Extract the [X, Y] coordinate from the center of the cell holding the provided text.  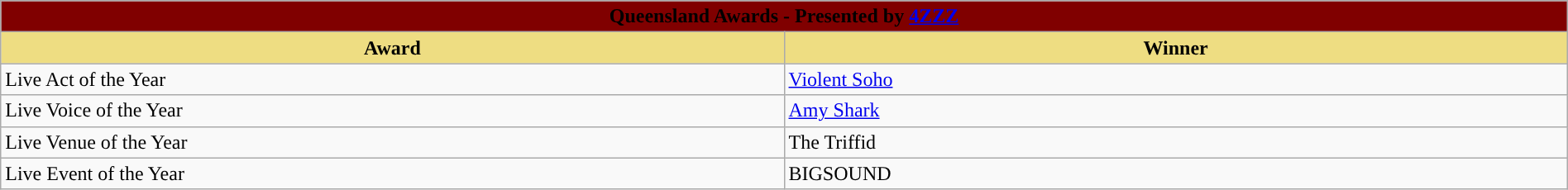
Live Venue of the Year [392, 142]
Live Event of the Year [392, 173]
Amy Shark [1176, 111]
BIGSOUND [1176, 173]
Violent Soho [1176, 79]
Award [392, 48]
Winner [1176, 48]
The Triffid [1176, 142]
Live Act of the Year [392, 79]
Live Voice of the Year [392, 111]
Queensland Awards - Presented by 4ZZZ [784, 17]
